Extract the (x, y) coordinate from the center of the cell holding the provided text.  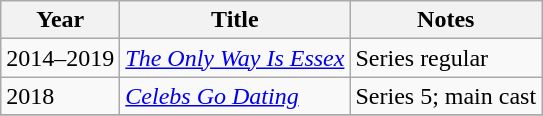
Year (60, 20)
Title (235, 20)
2018 (60, 96)
2014–2019 (60, 58)
Series regular (446, 58)
The Only Way Is Essex (235, 58)
Notes (446, 20)
Series 5; main cast (446, 96)
Celebs Go Dating (235, 96)
